Detect which cell encompasses the target text, then output its [x, y] center coordinate. 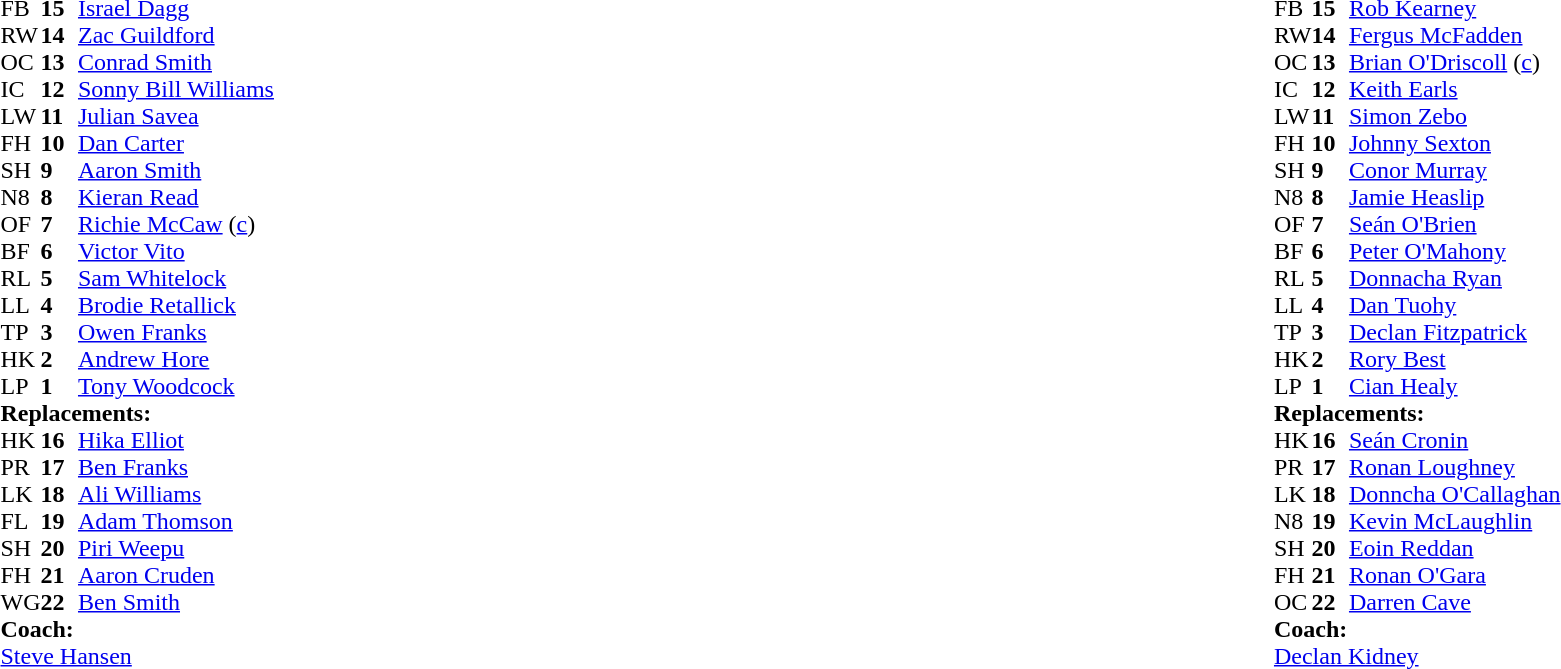
Sonny Bill Williams [176, 90]
Seán Cronin [1455, 440]
Jamie Heaslip [1455, 198]
Rory Best [1455, 360]
Darren Cave [1455, 602]
Seán O'Brien [1455, 224]
Kevin McLaughlin [1455, 522]
Donncha O'Callaghan [1455, 494]
Aaron Smith [176, 170]
Steve Hansen [136, 656]
Fergus McFadden [1455, 36]
FL [20, 522]
Richie McCaw (c) [176, 224]
Simon Zebo [1455, 116]
WG [20, 602]
Adam Thomson [176, 522]
Julian Savea [176, 116]
Johnny Sexton [1455, 144]
Andrew Hore [176, 360]
Tony Woodcock [176, 386]
Keith Earls [1455, 90]
Donnacha Ryan [1455, 278]
Kieran Read [176, 198]
Victor Vito [176, 252]
Conrad Smith [176, 62]
Dan Tuohy [1455, 306]
Zac Guildford [176, 36]
Ronan O'Gara [1455, 576]
Dan Carter [176, 144]
Ben Franks [176, 468]
Ronan Loughney [1455, 468]
Sam Whitelock [176, 278]
Peter O'Mahony [1455, 252]
Ben Smith [176, 602]
Eoin Reddan [1455, 548]
Brian O'Driscoll (c) [1455, 62]
Aaron Cruden [176, 576]
Ali Williams [176, 494]
Piri Weepu [176, 548]
Hika Elliot [176, 440]
Declan Fitzpatrick [1455, 332]
Cian Healy [1455, 386]
Declan Kidney [1418, 656]
Conor Murray [1455, 170]
Brodie Retallick [176, 306]
Owen Franks [176, 332]
